Search for the cell housing the specified text and yield its (X, Y) center coordinate. 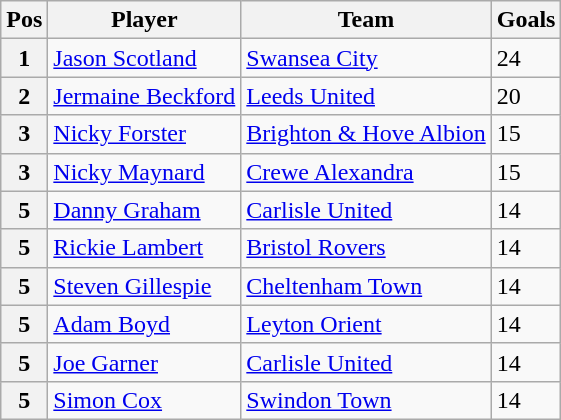
24 (526, 58)
Nicky Maynard (144, 172)
Leyton Orient (366, 324)
Nicky Forster (144, 134)
Rickie Lambert (144, 248)
Adam Boyd (144, 324)
2 (24, 96)
Danny Graham (144, 210)
Jason Scotland (144, 58)
Player (144, 20)
Brighton & Hove Albion (366, 134)
Crewe Alexandra (366, 172)
Goals (526, 20)
Pos (24, 20)
Bristol Rovers (366, 248)
1 (24, 58)
Team (366, 20)
Jermaine Beckford (144, 96)
Swansea City (366, 58)
Swindon Town (366, 400)
Leeds United (366, 96)
Steven Gillespie (144, 286)
Joe Garner (144, 362)
20 (526, 96)
Cheltenham Town (366, 286)
Simon Cox (144, 400)
